Return [X, Y] of the center of cell containing provided text 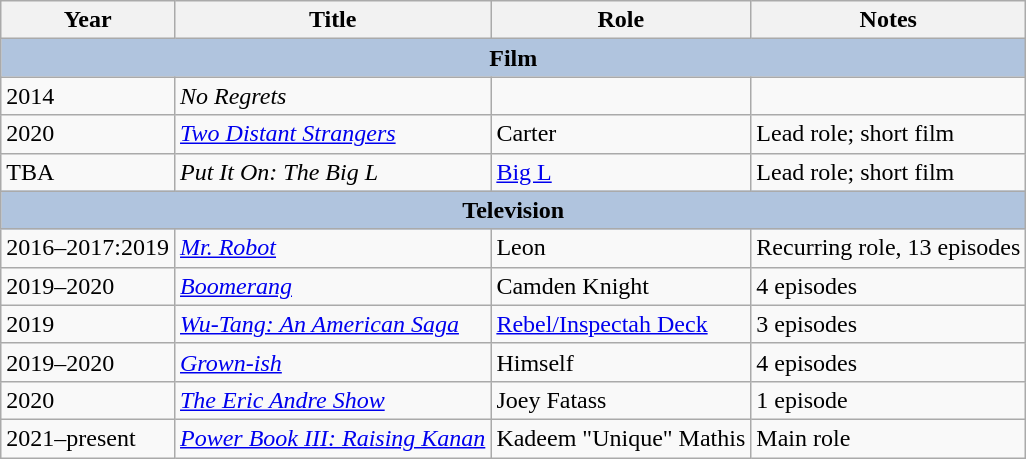
2014 [88, 96]
Wu-Tang: An American Saga [332, 324]
Carter [621, 134]
Mr. Robot [332, 248]
Main role [888, 438]
3 episodes [888, 324]
Notes [888, 20]
2021–present [88, 438]
Grown-ish [332, 362]
Title [332, 20]
2019 [88, 324]
No Regrets [332, 96]
Role [621, 20]
Big L [621, 172]
Leon [621, 248]
1 episode [888, 400]
Power Book III: Raising Kanan [332, 438]
Year [88, 20]
Rebel/Inspectah Deck [621, 324]
Put It On: The Big L [332, 172]
Film [514, 58]
Camden Knight [621, 286]
Television [514, 210]
Recurring role, 13 episodes [888, 248]
2016–2017:2019 [88, 248]
Boomerang [332, 286]
Joey Fatass [621, 400]
Two Distant Strangers [332, 134]
Himself [621, 362]
The Eric Andre Show [332, 400]
Kadeem "Unique" Mathis [621, 438]
TBA [88, 172]
